Output the [x, y] coordinate of the center of the cell containing the given text.  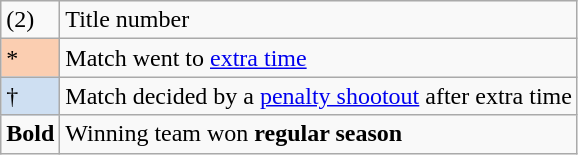
Winning team won regular season [319, 134]
Match went to extra time [319, 58]
* [30, 58]
† [30, 96]
Bold [30, 134]
(2) [30, 20]
Match decided by a penalty shootout after extra time [319, 96]
Title number [319, 20]
